Identify which cell holds the provided text, then report its (x, y) central coordinate. 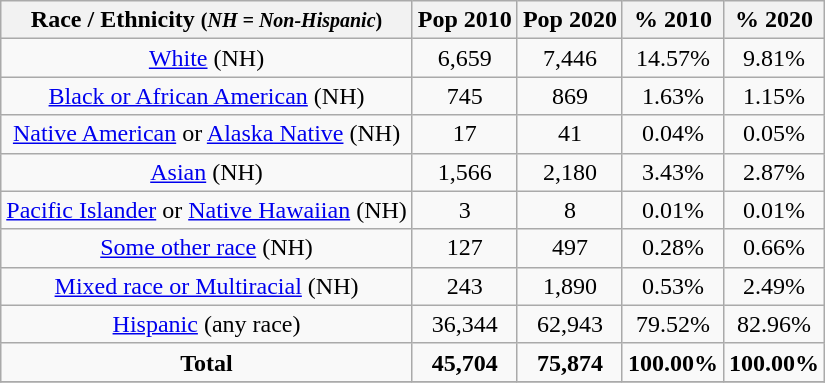
3 (464, 210)
243 (464, 286)
82.96% (774, 324)
45,704 (464, 362)
2.49% (774, 286)
3.43% (672, 172)
Race / Ethnicity (NH = Non-Hispanic) (207, 20)
75,874 (570, 362)
Asian (NH) (207, 172)
0.28% (672, 248)
1,566 (464, 172)
36,344 (464, 324)
62,943 (570, 324)
0.04% (672, 134)
8 (570, 210)
Some other race (NH) (207, 248)
127 (464, 248)
497 (570, 248)
Native American or Alaska Native (NH) (207, 134)
14.57% (672, 58)
Total (207, 362)
79.52% (672, 324)
Pop 2020 (570, 20)
869 (570, 96)
Pacific Islander or Native Hawaiian (NH) (207, 210)
0.05% (774, 134)
1.15% (774, 96)
2,180 (570, 172)
41 (570, 134)
% 2010 (672, 20)
9.81% (774, 58)
Hispanic (any race) (207, 324)
2.87% (774, 172)
1,890 (570, 286)
745 (464, 96)
Pop 2010 (464, 20)
0.53% (672, 286)
% 2020 (774, 20)
Mixed race or Multiracial (NH) (207, 286)
17 (464, 134)
Black or African American (NH) (207, 96)
1.63% (672, 96)
White (NH) (207, 58)
0.66% (774, 248)
6,659 (464, 58)
7,446 (570, 58)
